From the cell containing the given text, extract its center point as (x, y) coordinate. 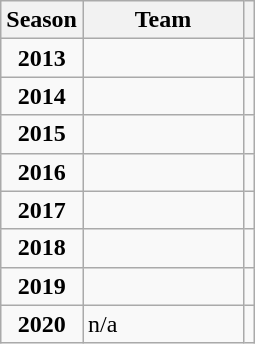
2018 (42, 248)
2013 (42, 58)
2014 (42, 96)
Season (42, 20)
n/a (162, 324)
2017 (42, 210)
2020 (42, 324)
Team (162, 20)
2019 (42, 286)
2015 (42, 134)
2016 (42, 172)
